Pinpoint the cell where the given text exists, returning its [x, y] midpoint coordinate. 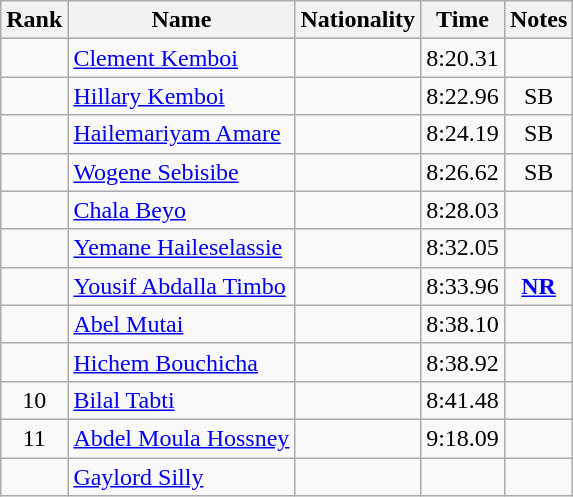
Wogene Sebisibe [182, 172]
9:18.09 [463, 438]
Nationality [358, 20]
10 [34, 400]
Bilal Tabti [182, 400]
8:38.10 [463, 324]
Yemane Haileselassie [182, 248]
Hillary Kemboi [182, 96]
Notes [538, 20]
8:41.48 [463, 400]
8:38.92 [463, 362]
Name [182, 20]
Rank [34, 20]
8:22.96 [463, 96]
Time [463, 20]
Hailemariyam Amare [182, 134]
8:28.03 [463, 210]
8:24.19 [463, 134]
Abdel Moula Hossney [182, 438]
8:26.62 [463, 172]
Hichem Bouchicha [182, 362]
Gaylord Silly [182, 477]
Yousif Abdalla Timbo [182, 286]
Abel Mutai [182, 324]
Chala Beyo [182, 210]
Clement Kemboi [182, 58]
11 [34, 438]
8:33.96 [463, 286]
8:32.05 [463, 248]
NR [538, 286]
8:20.31 [463, 58]
